Return [x, y] of the center of cell containing provided text 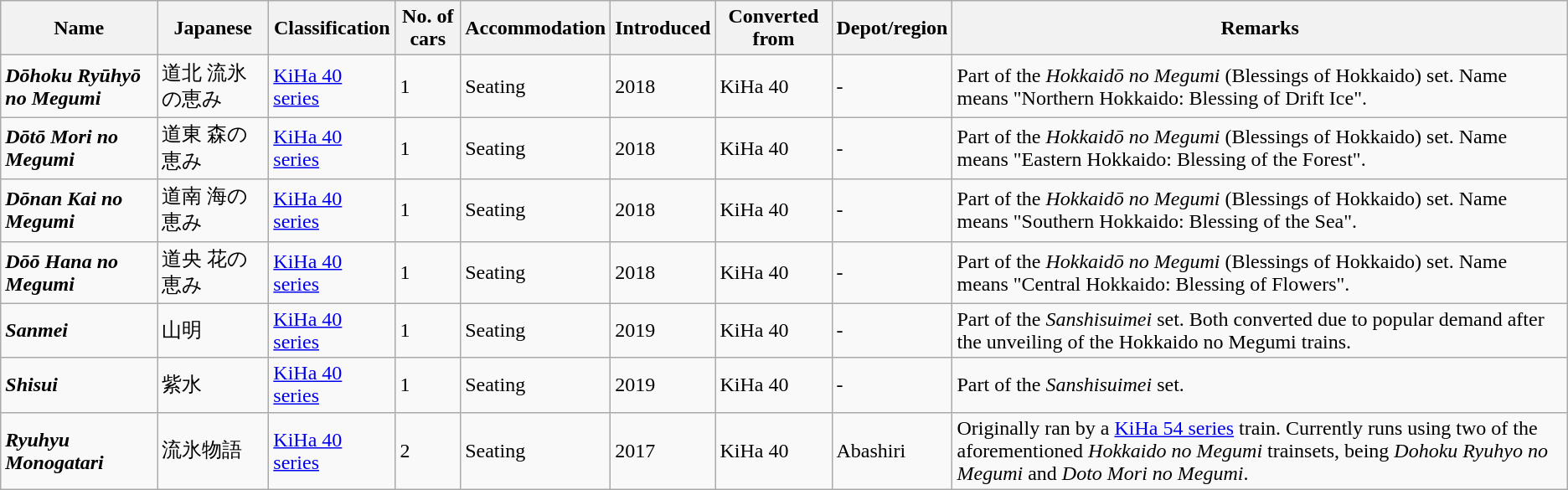
道南 海の恵み [213, 210]
Part of the Hokkaidō no Megumi (Blessings of Hokkaido) set. Name means "Eastern Hokkaido: Blessing of the Forest". [1260, 148]
Introduced [663, 28]
Part of the Hokkaidō no Megumi (Blessings of Hokkaido) set. Name means "Northern Hokkaido: Blessing of Drift Ice". [1260, 86]
Part of the Hokkaidō no Megumi (Blessings of Hokkaido) set. Name means "Southern Hokkaido: Blessing of the Sea". [1260, 210]
道東 森の恵み [213, 148]
紫水 [213, 385]
Dōnan Kai no Megumi [79, 210]
道北 流氷の恵み [213, 86]
Japanese [213, 28]
流氷物語 [213, 451]
No. of cars [428, 28]
Part of the Sanshisuimei set. [1260, 385]
Depot/region [892, 28]
Part of the Sanshisuimei set. Both converted due to popular demand after the unveiling of the Hokkaido no Megumi trains. [1260, 330]
Converted from [774, 28]
山明 [213, 330]
Name [79, 28]
Abashiri [892, 451]
Dōhoku Ryūhyō no Megumi [79, 86]
Classification [332, 28]
2 [428, 451]
Part of the Hokkaidō no Megumi (Blessings of Hokkaido) set. Name means "Central Hokkaido: Blessing of Flowers". [1260, 272]
Dōtō Mori no Megumi [79, 148]
Accommodation [536, 28]
道央 花の恵み [213, 272]
Ryuhyu Monogatari [79, 451]
Remarks [1260, 28]
Shisui [79, 385]
Sanmei [79, 330]
Dōō Hana no Megumi [79, 272]
2017 [663, 451]
